From the cell containing the given text, extract its center point as [X, Y] coordinate. 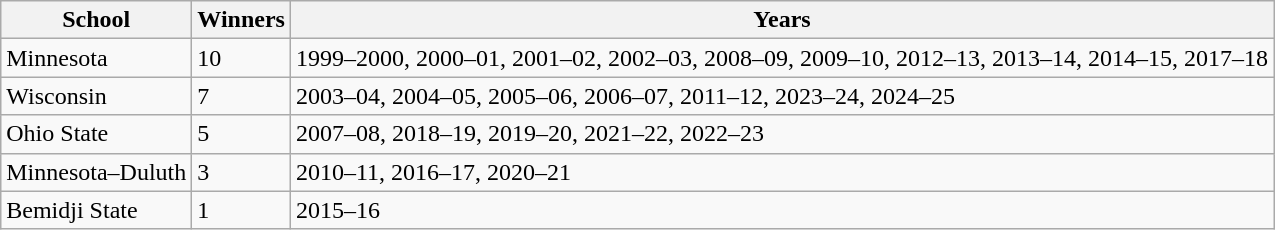
2007–08, 2018–19, 2019–20, 2021–22, 2022–23 [782, 134]
Minnesota [96, 58]
Winners [242, 20]
3 [242, 172]
10 [242, 58]
Wisconsin [96, 96]
Bemidji State [96, 210]
7 [242, 96]
School [96, 20]
2015–16 [782, 210]
5 [242, 134]
Ohio State [96, 134]
1 [242, 210]
2010–11, 2016–17, 2020–21 [782, 172]
2003–04, 2004–05, 2005–06, 2006–07, 2011–12, 2023–24, 2024–25 [782, 96]
1999–2000, 2000–01, 2001–02, 2002–03, 2008–09, 2009–10, 2012–13, 2013–14, 2014–15, 2017–18 [782, 58]
Minnesota–Duluth [96, 172]
Years [782, 20]
